Return the [X, Y] coordinate for the center point of the cell that contains the specified text.  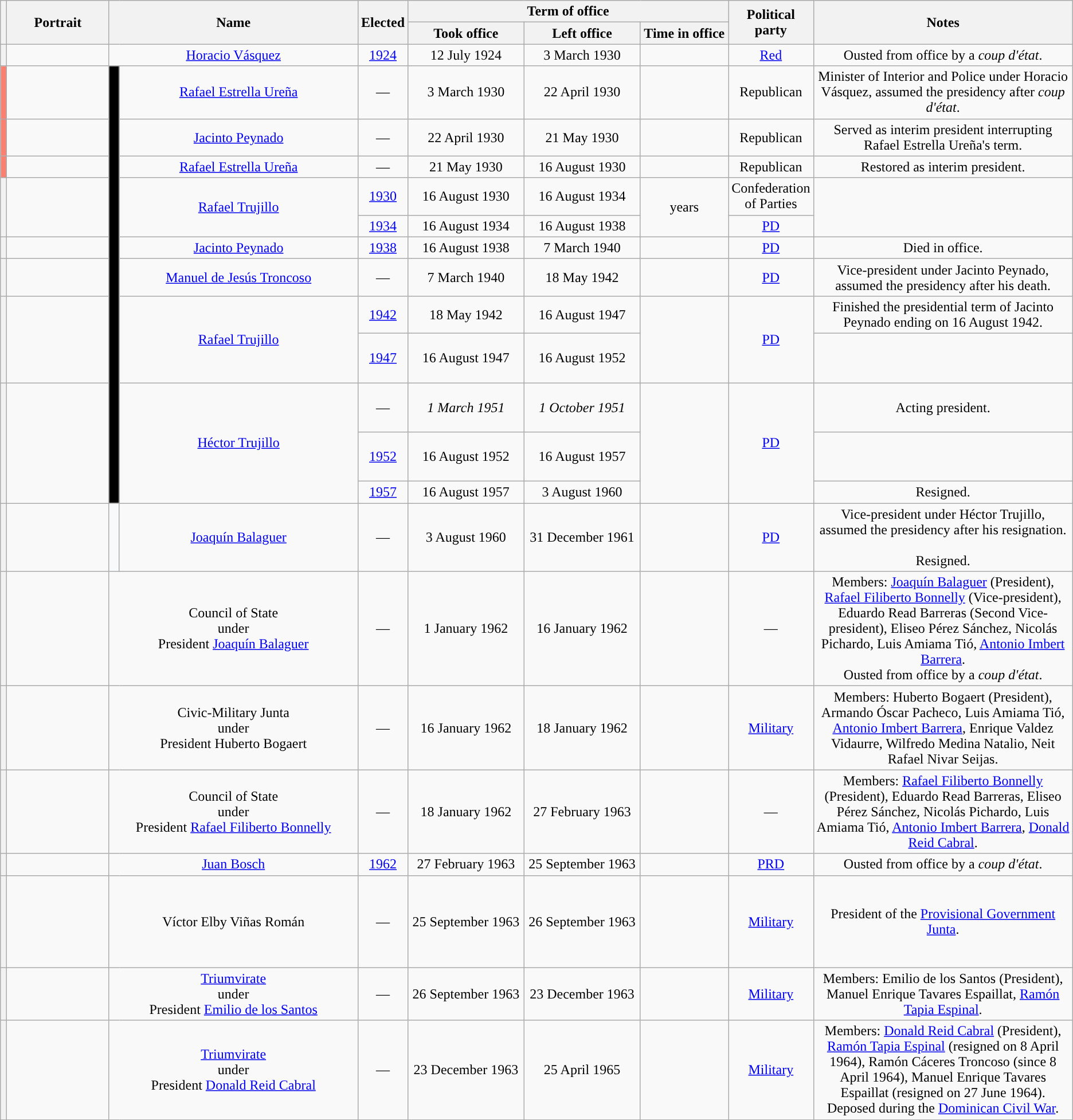
Joaquín Balaguer [238, 538]
Politicalparty [771, 22]
Served as interim president interrupting Rafael Estrella Ureña's term. [943, 138]
Council of StateunderPresident Joaquín Balaguer [234, 629]
years [684, 207]
1 March 1951 [467, 408]
Héctor Trujillo [238, 443]
Took office [467, 33]
31 December 1961 [582, 538]
Council of StateunderPresident Rafael Filiberto Bonnelly [234, 812]
Minister of Interior and Police under Horacio Vásquez, assumed the presidency after coup d'état. [943, 92]
PRD [771, 864]
Restored as interim president. [943, 167]
Red [771, 55]
Portrait [58, 22]
1947 [383, 358]
Víctor Elby Viñas Román [234, 922]
1962 [383, 864]
Left office [582, 33]
Finished the presidential term of Jacinto Peynado ending on 16 August 1942. [943, 314]
Died in office. [943, 248]
1 October 1951 [582, 408]
Juan Bosch [234, 864]
TriumvirateunderPresident Emilio de los Santos [234, 994]
Acting president. [943, 408]
12 July 1924 [467, 55]
1 January 1962 [467, 629]
Confederation of Parties [771, 196]
1934 [383, 226]
1924 [383, 55]
Civic-Military JuntaunderPresident Huberto Bogaert [234, 728]
Resigned. [943, 492]
Vice-president under Jacinto Peynado, assumed the presidency after his death. [943, 277]
1942 [383, 314]
25 April 1965 [582, 1070]
Horacio Vásquez [234, 55]
Vice-president under Héctor Trujillo, assumed the presidency after his resignation.Resigned. [943, 538]
Manuel de Jesús Troncoso [238, 277]
Term of office [569, 11]
1930 [383, 196]
1957 [383, 492]
TriumvirateunderPresident Donald Reid Cabral [234, 1070]
Name [234, 22]
Elected [383, 22]
Time in office [684, 33]
President of the Provisional Government Junta. [943, 922]
1938 [383, 248]
Members: Emilio de los Santos (President), Manuel Enrique Tavares Espaillat, Ramón Tapia Espinal. [943, 994]
Notes [943, 22]
1952 [383, 457]
